Search for the cell housing the specified text and yield its [X, Y] center coordinate. 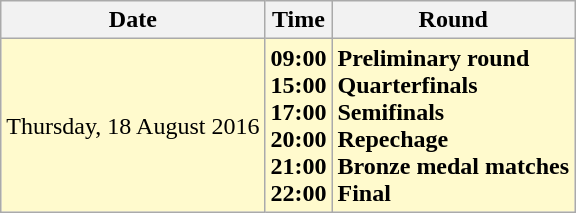
Round [454, 20]
Time [298, 20]
Thursday, 18 August 2016 [133, 126]
09:0015:0017:0020:0021:0022:00 [298, 126]
Date [133, 20]
Preliminary roundQuarterfinalsSemifinalsRepechageBronze medal matchesFinal [454, 126]
